Return the (x, y) coordinate for the center point of the cell that contains the specified text.  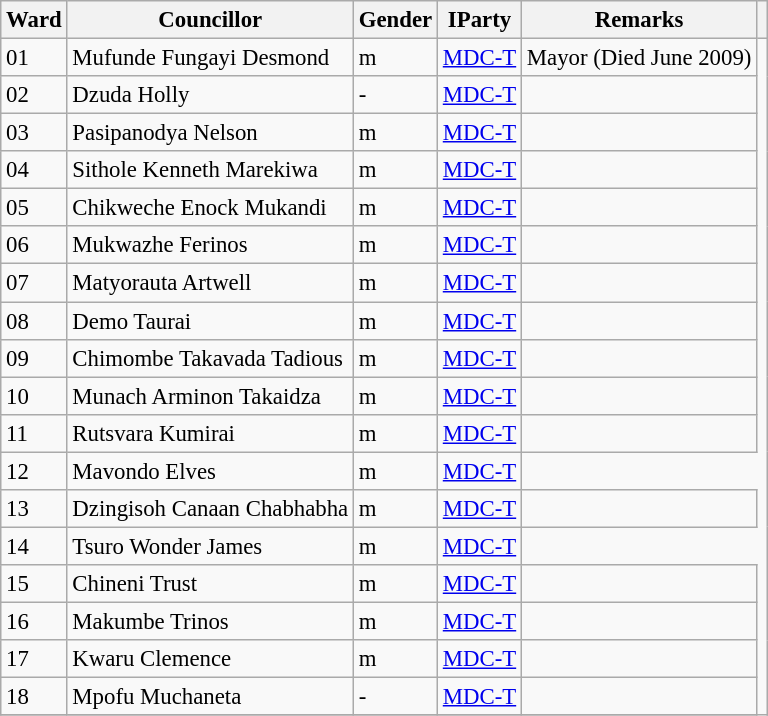
17 (34, 659)
Dzuda Holly (210, 95)
06 (34, 245)
Pasipanodya Nelson (210, 133)
02 (34, 95)
Sithole Kenneth Marekiwa (210, 170)
07 (34, 283)
Chimombe Takavada Tadious (210, 358)
Mayor (Died June 2009) (638, 58)
IParty (479, 20)
Matyorauta Artwell (210, 283)
Kwaru Clemence (210, 659)
Ward (34, 20)
Dzingisoh Canaan Chabhabha (210, 509)
08 (34, 321)
Mpofu Muchaneta (210, 697)
05 (34, 208)
Mufunde Fungayi Desmond (210, 58)
14 (34, 546)
18 (34, 697)
13 (34, 509)
15 (34, 584)
Remarks (638, 20)
11 (34, 433)
Councillor (210, 20)
03 (34, 133)
16 (34, 621)
Tsuro Wonder James (210, 546)
12 (34, 471)
04 (34, 170)
Mavondo Elves (210, 471)
Rutsvara Kumirai (210, 433)
Gender (395, 20)
Chineni Trust (210, 584)
Munach Arminon Takaidza (210, 396)
09 (34, 358)
01 (34, 58)
Makumbe Trinos (210, 621)
Mukwazhe Ferinos (210, 245)
Chikweche Enock Mukandi (210, 208)
Demo Taurai (210, 321)
10 (34, 396)
